Find where the given text appears and provide that cell's center as (X, Y) coordinate. 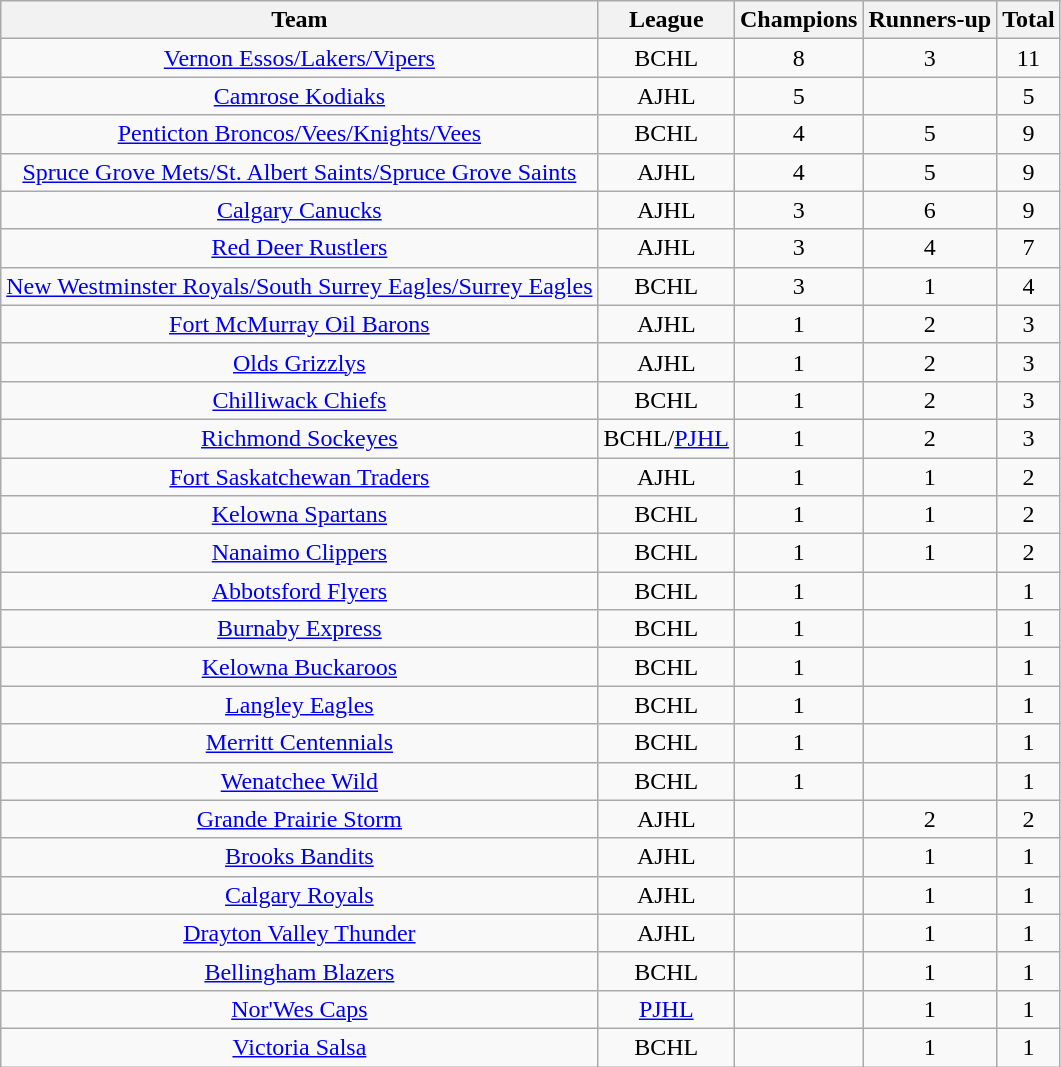
Richmond Sockeyes (300, 438)
Runners-up (930, 20)
Kelowna Buckaroos (300, 667)
Langley Eagles (300, 705)
BCHL/PJHL (666, 438)
Drayton Valley Thunder (300, 933)
New Westminster Royals/South Surrey Eagles/Surrey Eagles (300, 286)
Brooks Bandits (300, 857)
Kelowna Spartans (300, 515)
Calgary Canucks (300, 210)
Calgary Royals (300, 895)
Total (1029, 20)
Merritt Centennials (300, 743)
Champions (798, 20)
7 (1029, 248)
Penticton Broncos/Vees/Knights/Vees (300, 134)
6 (930, 210)
Vernon Essos/Lakers/Vipers (300, 58)
11 (1029, 58)
Nor'Wes Caps (300, 1009)
Fort McMurray Oil Barons (300, 324)
Camrose Kodiaks (300, 96)
Chilliwack Chiefs (300, 400)
Burnaby Express (300, 629)
Abbotsford Flyers (300, 591)
Team (300, 20)
Victoria Salsa (300, 1047)
PJHL (666, 1009)
Bellingham Blazers (300, 971)
Spruce Grove Mets/St. Albert Saints/Spruce Grove Saints (300, 172)
8 (798, 58)
Fort Saskatchewan Traders (300, 477)
Olds Grizzlys (300, 362)
Wenatchee Wild (300, 781)
Grande Prairie Storm (300, 819)
League (666, 20)
Nanaimo Clippers (300, 553)
Red Deer Rustlers (300, 248)
